Pinpoint the cell where the given text exists, returning its (X, Y) midpoint coordinate. 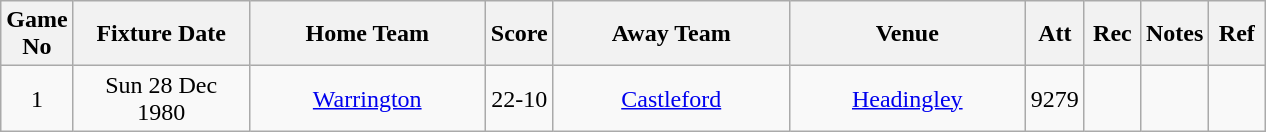
Score (519, 34)
Game No (37, 34)
Att (1054, 34)
1 (37, 98)
Fixture Date (161, 34)
Headingley (907, 98)
Ref (1237, 34)
Warrington (367, 98)
Venue (907, 34)
Notes (1174, 34)
Sun 28 Dec 1980 (161, 98)
9279 (1054, 98)
Castleford (671, 98)
Home Team (367, 34)
Rec (1112, 34)
Away Team (671, 34)
22-10 (519, 98)
